Provide the (X, Y) coordinate of the cell's center where the given text is located.  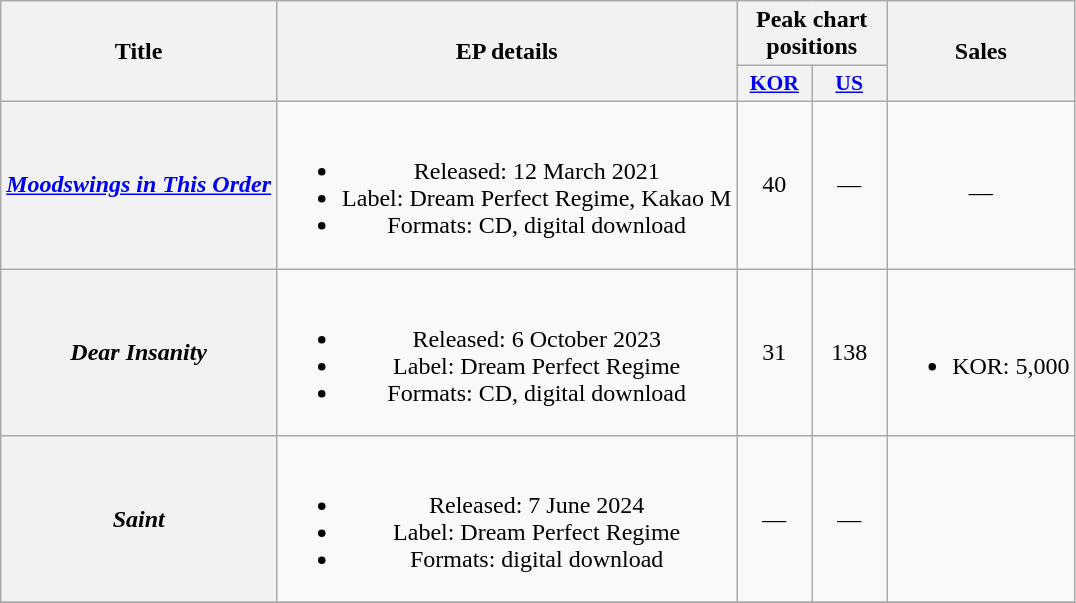
40 (774, 184)
Sales (981, 52)
Saint (139, 520)
__ (981, 184)
138 (850, 352)
Released: 12 March 2021Label: Dream Perfect Regime, Kakao MFormats: CD, digital download (507, 184)
Moodswings in This Order (139, 184)
Released: 7 June 2024Label: Dream Perfect RegimeFormats: digital download (507, 520)
EP details (507, 52)
31 (774, 352)
Title (139, 52)
Peak chart positions (812, 34)
Released: 6 October 2023Label: Dream Perfect RegimeFormats: CD, digital download (507, 352)
US (850, 84)
KOR: 5,000 (981, 352)
Dear Insanity (139, 352)
KOR (774, 84)
